Return [X, Y] of the center of cell containing provided text 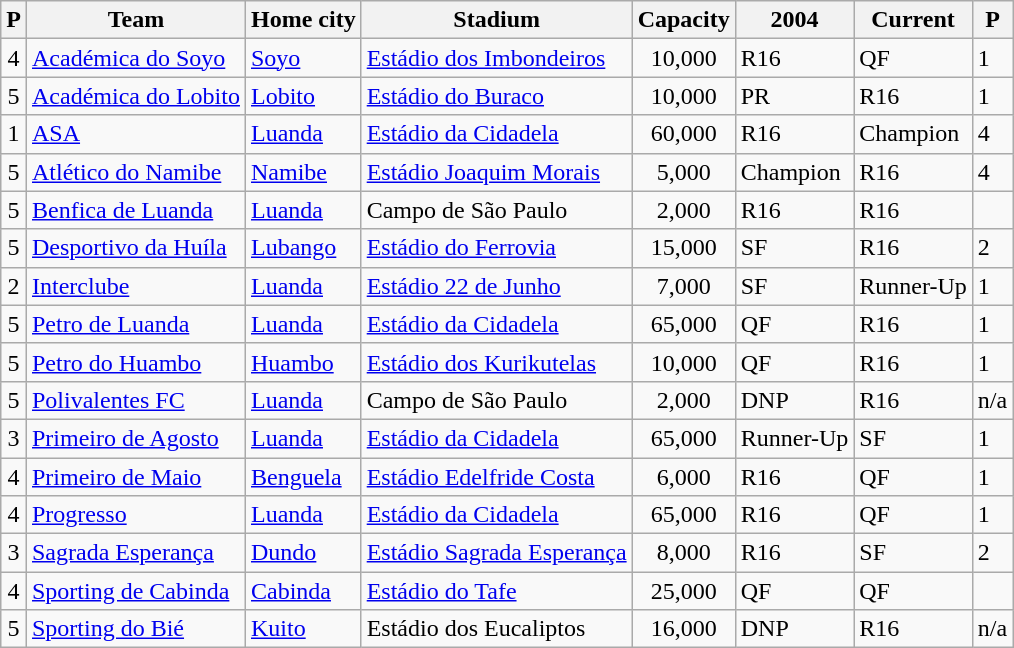
Progresso [136, 515]
Estádio dos Imbondeiros [496, 58]
Soyo [303, 58]
25,000 [684, 591]
Namibe [303, 172]
Stadium [496, 20]
Estádio 22 de Junho [496, 286]
Current [914, 20]
Cabinda [303, 591]
Estádio do Tafe [496, 591]
Sporting de Cabinda [136, 591]
Kuito [303, 629]
Académica do Lobito [136, 96]
Estádio Joaquim Morais [496, 172]
Huambo [303, 362]
Petro de Luanda [136, 324]
Polivalentes FC [136, 400]
ASA [136, 134]
Lobito [303, 96]
Estádio dos Kurikutelas [496, 362]
16,000 [684, 629]
Benguela [303, 477]
Team [136, 20]
Home city [303, 20]
Capacity [684, 20]
Benfica de Luanda [136, 210]
Estádio dos Eucaliptos [496, 629]
Estádio Sagrada Esperança [496, 553]
Estádio do Ferrovia [496, 248]
Lubango [303, 248]
Desportivo da Huíla [136, 248]
Primeiro de Maio [136, 477]
Sagrada Esperança [136, 553]
6,000 [684, 477]
8,000 [684, 553]
Sporting do Bié [136, 629]
7,000 [684, 286]
PR [794, 96]
Atlético do Namibe [136, 172]
15,000 [684, 248]
Estádio Edelfride Costa [496, 477]
60,000 [684, 134]
Académica do Soyo [136, 58]
2004 [794, 20]
Estádio do Buraco [496, 96]
Primeiro de Agosto [136, 438]
Dundo [303, 553]
5,000 [684, 172]
Interclube [136, 286]
Petro do Huambo [136, 362]
